Scan for the cell matching the given text and deliver its (x, y) coordinate at center. 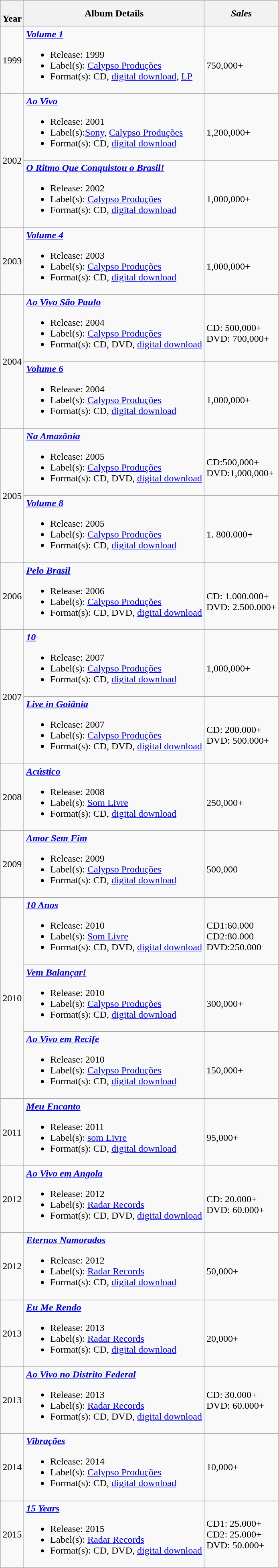
CD: 1.000.000+DVD: 2.500.000+ (241, 596)
2009 (12, 864)
Vem Balançar!Release: 2010Label(s): Calypso ProduçõesFormat(s): CD, digital download (114, 998)
Eu Me RendoRelease: 2013Label(s): Radar RecordsFormat(s): CD, digital download (114, 1333)
250,000+ (241, 797)
CD: 200.000+DVD: 500.000+ (241, 730)
O Ritmo Que Conquistou o Brasil!Release: 2002Label(s): Calypso ProduçõesFormat(s): CD, digital download (114, 194)
2003 (12, 261)
1,200,000+ (241, 127)
2004 (12, 361)
Sales (241, 14)
Volume 8Release: 2005Label(s): Calypso ProduçõesFormat(s): CD, digital download (114, 529)
2005 (12, 495)
CD: 20.000+DVD: 60.000+ (241, 1199)
2010 (12, 998)
150,000+ (241, 1065)
2002 (12, 160)
Album Details (114, 14)
Ao Vivo no Distrito FederalRelease: 2013Label(s): Radar RecordsFormat(s): CD, DVD, digital download (114, 1400)
Na AmazôniaRelease: 2005Label(s): Calypso ProduçõesFormat(s): CD, DVD, digital download (114, 462)
10,000+ (241, 1467)
CD:500,000+DVD:1,000,000+ (241, 462)
Live in GoiâniaRelease: 2007Label(s): Calypso ProduçõesFormat(s): CD, DVD, digital download (114, 730)
Meu EncantoRelease: 2011Label(s): som LivreFormat(s): CD, digital download (114, 1132)
Ao Vivo em RecifeRelease: 2010Label(s): Calypso ProduçõesFormat(s): CD, digital download (114, 1065)
2008 (12, 797)
500,000 (241, 864)
Ao VivoRelease: 2001Label(s):Sony, Calypso ProduçõesFormat(s): CD, digital download (114, 127)
15 YearsRelease: 2015Label(s): Radar RecordsFormat(s): CD, DVD, digital download (114, 1534)
VibraçõesRelease: 2014Label(s): Calypso ProduçõesFormat(s): CD, digital download (114, 1467)
10 AnosRelease: 2010Label(s): Som LivreFormat(s): CD, DVD, digital download (114, 931)
2015 (12, 1534)
CD1:60.000CD2:80.000DVD:250.000 (241, 931)
Amor Sem FimRelease: 2009Label(s): Calypso ProduçõesFormat(s): CD, digital download (114, 864)
Year (12, 14)
50,000+ (241, 1266)
Volume 4Release: 2003Label(s): Calypso ProduçõesFormat(s): CD, digital download (114, 261)
AcústicoRelease: 2008Label(s): Som LivreFormat(s): CD, digital download (114, 797)
Ao Vivo em AngolaRelease: 2012Label(s): Radar RecordsFormat(s): CD, DVD, digital download (114, 1199)
2014 (12, 1467)
2007 (12, 696)
1. 800.000+ (241, 529)
Ao Vivo São PauloRelease: 2004Label(s): Calypso ProduçõesFormat(s): CD, DVD, digital download (114, 328)
300,000+ (241, 998)
Volume 1Release: 1999Label(s): Calypso ProduçõesFormat(s): CD, digital download, LP (114, 60)
2006 (12, 596)
20,000+ (241, 1333)
2011 (12, 1132)
750,000+ (241, 60)
CD1: 25.000+CD2: 25.000+DVD: 50.000+ (241, 1534)
95,000+ (241, 1132)
1999 (12, 60)
Pelo BrasilRelease: 2006Label(s): Calypso ProduçõesFormat(s): CD, DVD, digital download (114, 596)
Volume 6Release: 2004Label(s): Calypso ProduçõesFormat(s): CD, digital download (114, 395)
CD: 30.000+DVD: 60.000+ (241, 1400)
10Release: 2007Label(s): Calypso ProduçõesFormat(s): CD, digital download (114, 663)
Eternos NamoradosRelease: 2012Label(s): Radar RecordsFormat(s): CD, digital download (114, 1266)
CD: 500,000+DVD: 700,000+ (241, 328)
